Search for the cell housing the specified text and yield its [X, Y] center coordinate. 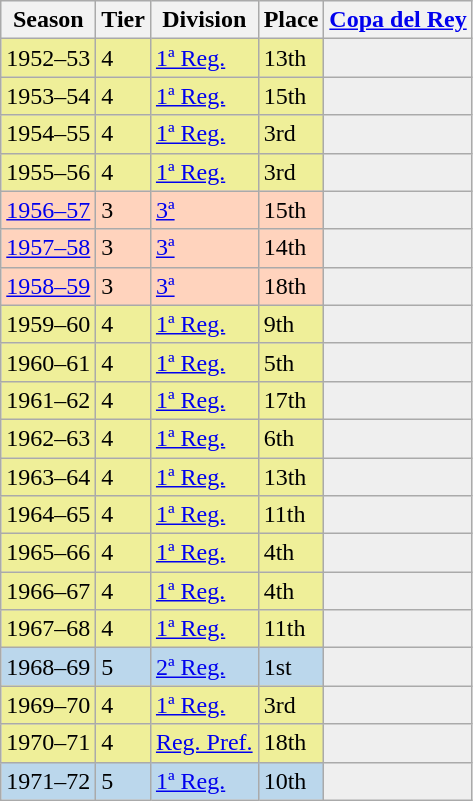
1st [291, 667]
1966–67 [48, 591]
9th [291, 324]
1963–64 [48, 477]
10th [291, 781]
Tier [124, 20]
1967–68 [48, 629]
17th [291, 400]
1959–60 [48, 324]
Season [48, 20]
Copa del Rey [398, 20]
1971–72 [48, 781]
5th [291, 362]
2ª Reg. [204, 667]
14th [291, 248]
1965–66 [48, 553]
1952–53 [48, 58]
1957–58 [48, 248]
1954–55 [48, 134]
Division [204, 20]
1960–61 [48, 362]
Place [291, 20]
1964–65 [48, 515]
1970–71 [48, 743]
1969–70 [48, 705]
1953–54 [48, 96]
1961–62 [48, 400]
1962–63 [48, 438]
1958–59 [48, 286]
1956–57 [48, 210]
1955–56 [48, 172]
1968–69 [48, 667]
6th [291, 438]
Reg. Pref. [204, 743]
